Pinpoint the cell where the given text exists, returning its [X, Y] midpoint coordinate. 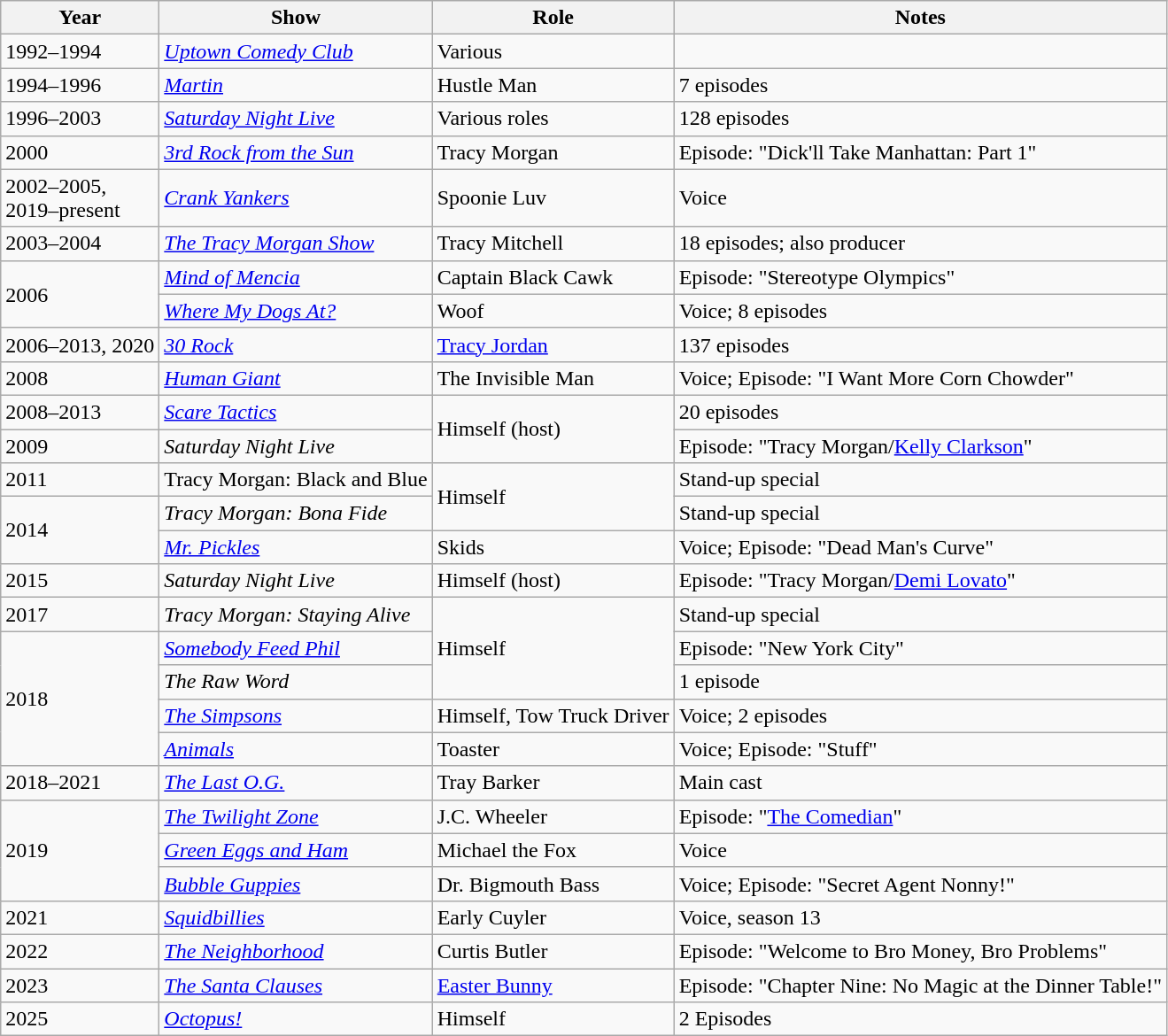
2015 [80, 581]
Episode: "The Comedian" [920, 816]
1994–1996 [80, 85]
Skids [553, 547]
Tracy Morgan: Bona Fide [296, 514]
Hustle Man [553, 85]
Squidbillies [296, 917]
The Twilight Zone [296, 816]
Tracy Morgan [553, 152]
2021 [80, 917]
2003–2004 [80, 244]
2018 [80, 699]
2006 [80, 294]
Voice; Episode: "Secret Agent Nonny!" [920, 884]
Role [553, 18]
2000 [80, 152]
2023 [80, 986]
Where My Dogs At? [296, 311]
Michael the Fox [553, 850]
1992–1994 [80, 51]
20 episodes [920, 412]
2008–2013 [80, 412]
Tracy Jordan [553, 344]
18 episodes; also producer [920, 244]
2025 [80, 1019]
Voice, season 13 [920, 917]
2009 [80, 445]
Main cast [920, 783]
J.C. Wheeler [553, 816]
Dr. Bigmouth Bass [553, 884]
Voice; Episode: "Stuff" [920, 749]
Various [553, 51]
Episode: "New York City" [920, 648]
The Santa Clauses [296, 986]
Mind of Mencia [296, 277]
Voice; Episode: "I Want More Corn Chowder" [920, 378]
Himself, Tow Truck Driver [553, 715]
Early Cuyler [553, 917]
Somebody Feed Phil [296, 648]
Episode: "Stereotype Olympics" [920, 277]
Mr. Pickles [296, 547]
Crank Yankers [296, 198]
Martin [296, 85]
Curtis Butler [553, 951]
1996–2003 [80, 119]
2019 [80, 850]
Voice; 8 episodes [920, 311]
Octopus! [296, 1019]
Woof [553, 311]
Episode: "Dick'll Take Manhattan: Part 1" [920, 152]
The Invisible Man [553, 378]
Tracy Morgan: Black and Blue [296, 480]
The Neighborhood [296, 951]
Various roles [553, 119]
2 Episodes [920, 1019]
Episode: "Tracy Morgan/Demi Lovato" [920, 581]
Spoonie Luv [553, 198]
Bubble Guppies [296, 884]
Episode: "Chapter Nine: No Magic at the Dinner Table!" [920, 986]
Toaster [553, 749]
2011 [80, 480]
3rd Rock from the Sun [296, 152]
Human Giant [296, 378]
2022 [80, 951]
Easter Bunny [553, 986]
Animals [296, 749]
Year [80, 18]
Tracy Mitchell [553, 244]
137 episodes [920, 344]
Tray Barker [553, 783]
30 Rock [296, 344]
Notes [920, 18]
Green Eggs and Ham [296, 850]
Scare Tactics [296, 412]
Show [296, 18]
Uptown Comedy Club [296, 51]
2017 [80, 615]
2002–2005,2019–present [80, 198]
2014 [80, 530]
2018–2021 [80, 783]
The Tracy Morgan Show [296, 244]
2008 [80, 378]
The Raw Word [296, 682]
1 episode [920, 682]
Tracy Morgan: Staying Alive [296, 615]
Voice; Episode: "Dead Man's Curve" [920, 547]
Voice; 2 episodes [920, 715]
2006–2013, 2020 [80, 344]
7 episodes [920, 85]
The Simpsons [296, 715]
The Last O.G. [296, 783]
Captain Black Cawk [553, 277]
Episode: "Welcome to Bro Money, Bro Problems" [920, 951]
128 episodes [920, 119]
Episode: "Tracy Morgan/Kelly Clarkson" [920, 445]
